Capture the cell that displays the provided text and extract its (X, Y) central coordinate. 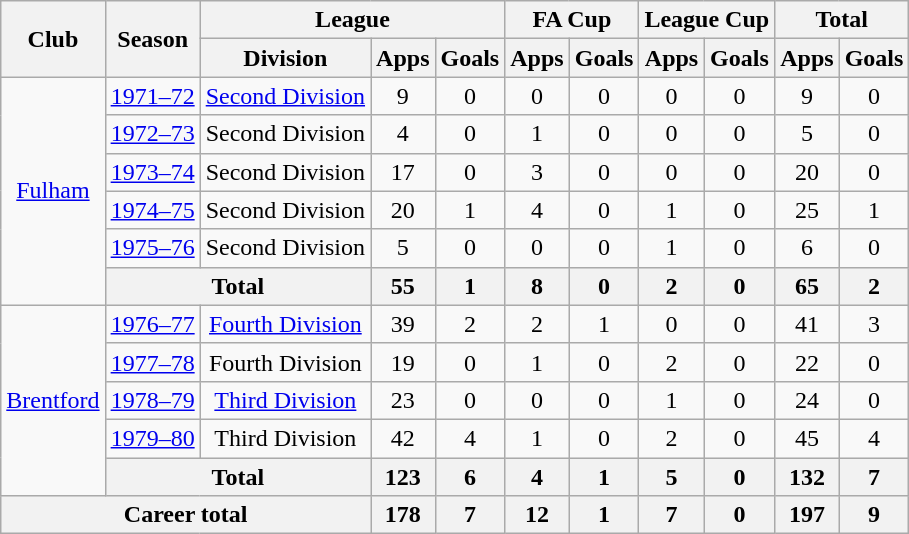
178 (403, 515)
1978–79 (152, 400)
12 (537, 515)
League Cup (707, 20)
17 (403, 172)
1973–74 (152, 172)
25 (807, 210)
1971–72 (152, 96)
Career total (186, 515)
39 (403, 324)
22 (807, 362)
1977–78 (152, 362)
55 (403, 286)
1974–75 (152, 210)
123 (403, 477)
FA Cup (572, 20)
197 (807, 515)
132 (807, 477)
1975–76 (152, 248)
24 (807, 400)
Fulham (53, 191)
45 (807, 438)
65 (807, 286)
Brentford (53, 400)
42 (403, 438)
23 (403, 400)
League (352, 20)
41 (807, 324)
1979–80 (152, 438)
Season (152, 39)
Division (285, 58)
1972–73 (152, 134)
8 (537, 286)
19 (403, 362)
Club (53, 39)
1976–77 (152, 324)
